Locate the cell with the specified text and output its [X, Y] center coordinate. 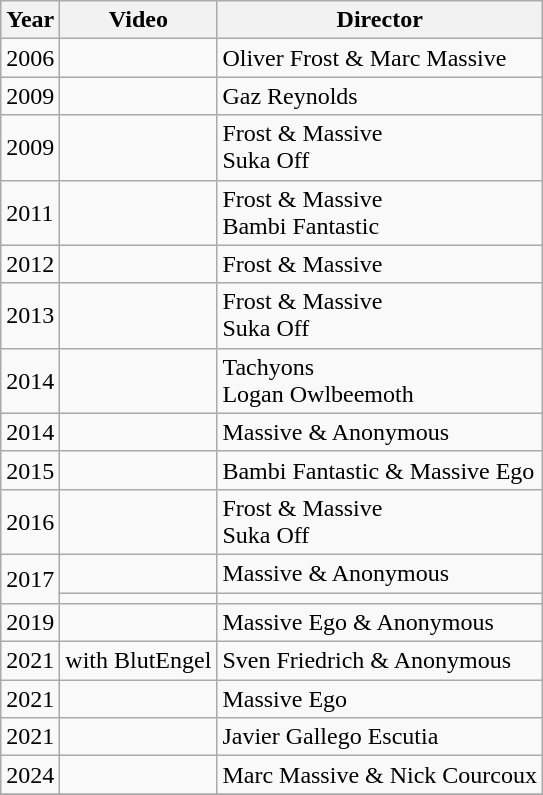
2019 [30, 623]
2013 [30, 316]
Massive Ego & Anonymous [380, 623]
Sven Friedrich & Anonymous [380, 661]
2011 [30, 212]
2024 [30, 775]
Gaz Reynolds [380, 96]
Bambi Fantastic & Massive Ego [380, 470]
2006 [30, 58]
Javier Gallego Escutia [380, 737]
2012 [30, 264]
with BlutEngel [138, 661]
Oliver Frost & Marc Massive [380, 58]
Year [30, 20]
Director [380, 20]
Video [138, 20]
Frost & Massive [380, 264]
2015 [30, 470]
Marc Massive & Nick Courcoux [380, 775]
TachyonsLogan Owlbeemoth [380, 380]
2017 [30, 578]
2016 [30, 522]
Massive Ego [380, 699]
Frost & MassiveBambi Fantastic [380, 212]
